Extract the [x, y] coordinate from the center of the cell holding the provided text.  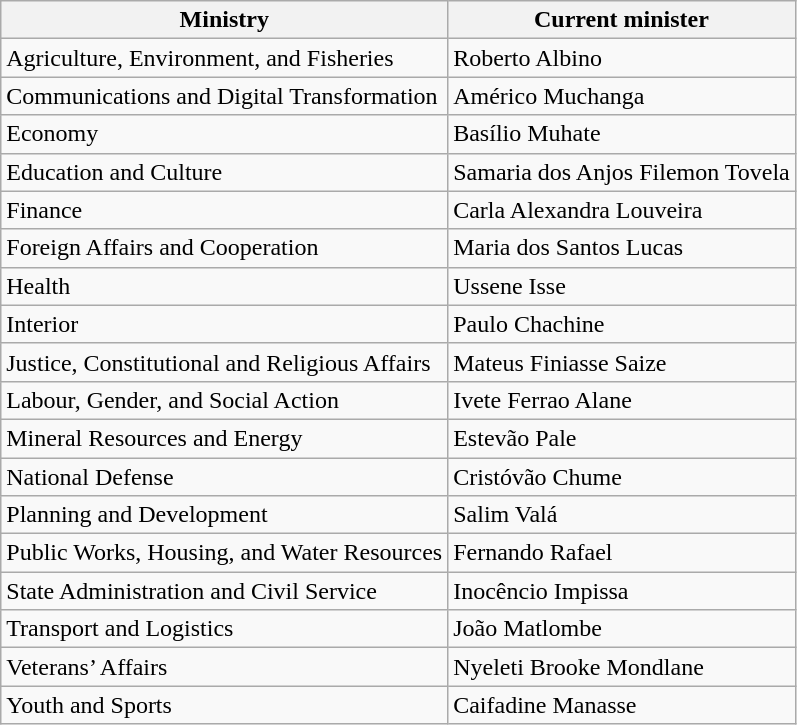
Fernando Rafael [622, 553]
Labour, Gender, and Social Action [224, 400]
Health [224, 286]
Paulo Chachine [622, 324]
National Defense [224, 477]
Roberto Albino [622, 58]
Justice, Constitutional and Religious Affairs [224, 362]
Estevão Pale [622, 438]
Nyeleti Brooke Mondlane [622, 667]
Communications and Digital Transformation [224, 96]
Ussene Isse [622, 286]
Finance [224, 210]
Salim Valá [622, 515]
Inocêncio Impissa [622, 591]
Youth and Sports [224, 705]
Maria dos Santos Lucas [622, 248]
Ministry [224, 20]
Samaria dos Anjos Filemon Tovela [622, 172]
Public Works, Housing, and Water Resources [224, 553]
Current minister [622, 20]
Cristóvão Chume [622, 477]
State Administration and Civil Service [224, 591]
Transport and Logistics [224, 629]
Agriculture, Environment, and Fisheries [224, 58]
Américo Muchanga [622, 96]
Mineral Resources and Energy [224, 438]
Foreign Affairs and Cooperation [224, 248]
Veterans’ Affairs [224, 667]
Interior [224, 324]
Education and Culture [224, 172]
João Matlombe [622, 629]
Planning and Development [224, 515]
Caifadine Manasse [622, 705]
Basílio Muhate [622, 134]
Carla Alexandra Louveira [622, 210]
Mateus Finiasse Saize [622, 362]
Ivete Ferrao Alane [622, 400]
Economy [224, 134]
